Pinpoint the cell where the given text exists, returning its (X, Y) midpoint coordinate. 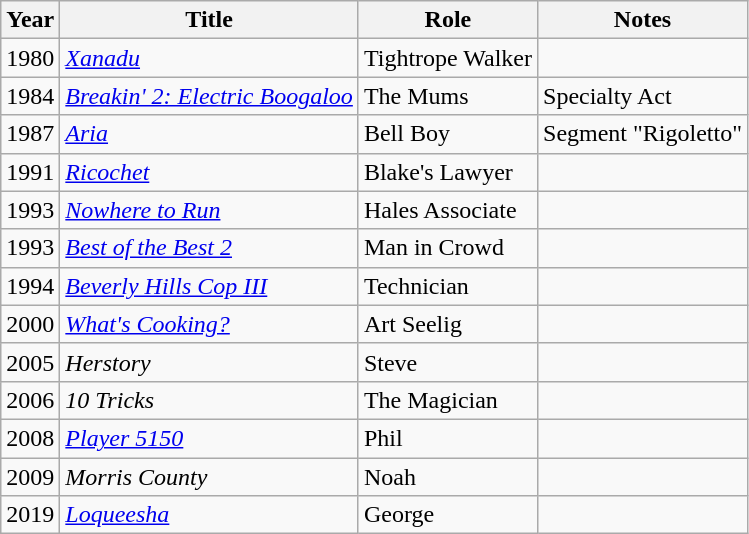
Role (448, 20)
1991 (30, 172)
Man in Crowd (448, 248)
Beverly Hills Cop III (210, 286)
George (448, 515)
The Magician (448, 400)
Phil (448, 438)
Herstory (210, 362)
Morris County (210, 477)
Ricochet (210, 172)
Segment "Rigoletto" (643, 134)
2009 (30, 477)
Best of the Best 2 (210, 248)
Year (30, 20)
Loqueesha (210, 515)
2000 (30, 324)
2005 (30, 362)
2019 (30, 515)
1994 (30, 286)
Art Seelig (448, 324)
Noah (448, 477)
1987 (30, 134)
2008 (30, 438)
Blake's Lawyer (448, 172)
Bell Boy (448, 134)
Title (210, 20)
Hales Associate (448, 210)
Specialty Act (643, 96)
What's Cooking? (210, 324)
1984 (30, 96)
10 Tricks (210, 400)
Nowhere to Run (210, 210)
Player 5150 (210, 438)
Notes (643, 20)
Steve (448, 362)
Xanadu (210, 58)
Breakin' 2: Electric Boogaloo (210, 96)
Technician (448, 286)
2006 (30, 400)
Aria (210, 134)
Tightrope Walker (448, 58)
1980 (30, 58)
The Mums (448, 96)
